Scan for the cell matching the given text and deliver its (x, y) coordinate at center. 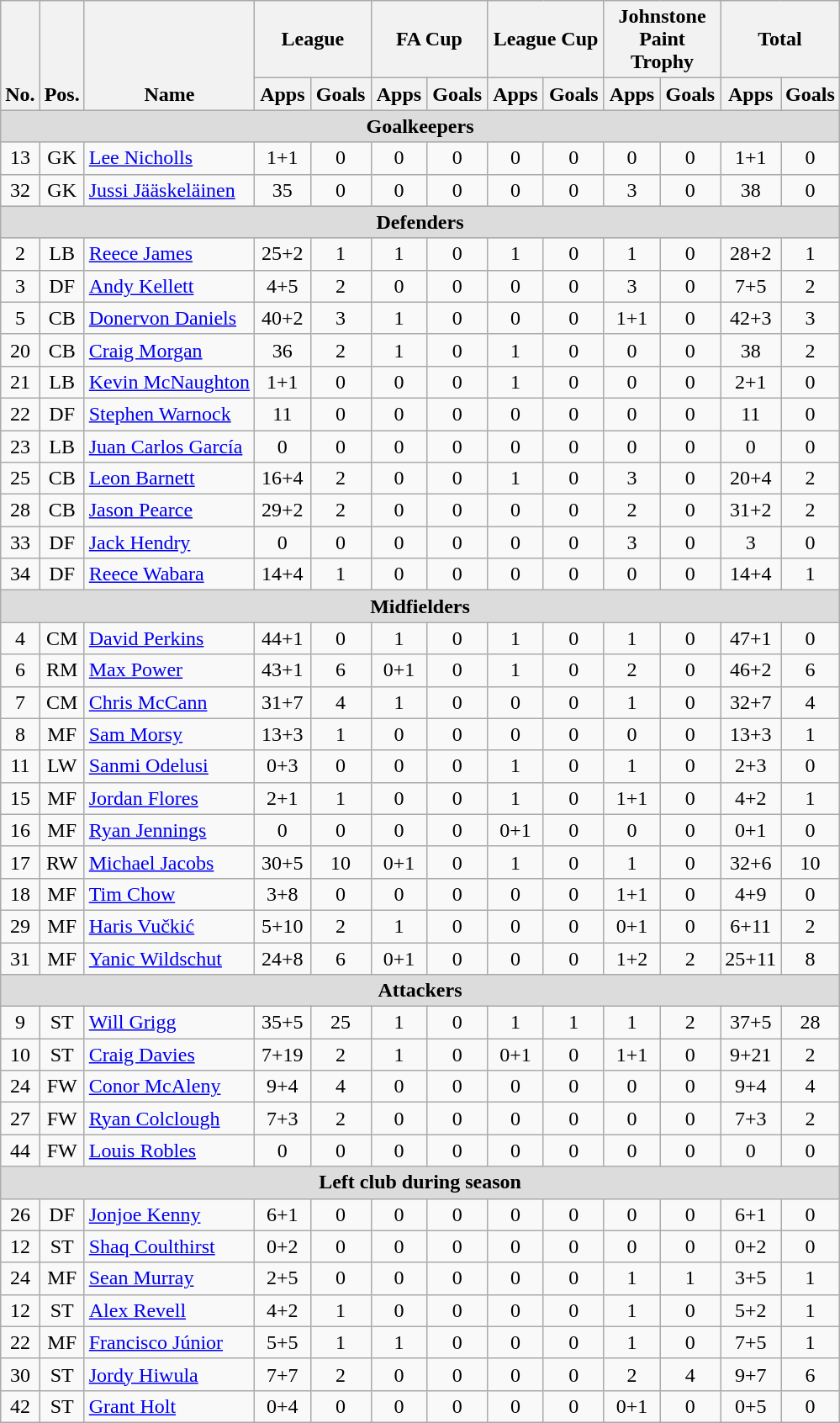
2+5 (283, 1278)
15 (20, 798)
25+2 (283, 254)
31+7 (283, 702)
Jordy Hiwula (169, 1374)
36 (283, 350)
Defenders (420, 222)
Sanmi Odelusi (169, 766)
20 (20, 350)
5+10 (283, 926)
Andy Kellett (169, 286)
Louis Robles (169, 1151)
16 (20, 830)
34 (20, 574)
Midfielders (420, 606)
28+2 (751, 254)
Grant Holt (169, 1406)
Chris McCann (169, 702)
23 (20, 447)
Max Power (169, 670)
24+8 (283, 958)
Alex Revell (169, 1310)
7+7 (283, 1374)
Will Grigg (169, 1023)
Jussi Jääskeläinen (169, 190)
7 (20, 702)
Leon Barnett (169, 479)
20+4 (751, 479)
4+9 (751, 894)
Jason Pearce (169, 510)
Michael Jacobs (169, 862)
0+4 (283, 1406)
13 (20, 158)
League (313, 40)
30 (20, 1374)
Reece James (169, 254)
42 (20, 1406)
25+11 (751, 958)
Ryan Colclough (169, 1119)
Craig Davies (169, 1055)
Lee Nicholls (169, 158)
35+5 (283, 1023)
33 (20, 542)
32 (20, 190)
47+1 (751, 638)
1+2 (632, 958)
2+3 (751, 766)
29 (20, 926)
21 (20, 382)
26 (20, 1214)
Juan Carlos García (169, 447)
16+4 (283, 479)
Shaq Coulthirst (169, 1246)
Pos. (62, 56)
0+5 (751, 1406)
Jonjoe Kenny (169, 1214)
35 (283, 190)
Donervon Daniels (169, 318)
Sam Morsy (169, 734)
29+2 (283, 510)
9+7 (751, 1374)
3+5 (751, 1278)
RM (62, 670)
Reece Wabara (169, 574)
6+11 (751, 926)
Jordan Flores (169, 798)
43+1 (283, 670)
Sean Murray (169, 1278)
Jack Hendry (169, 542)
Craig Morgan (169, 350)
Kevin McNaughton (169, 382)
5 (20, 318)
League Cup (547, 40)
40+2 (283, 318)
David Perkins (169, 638)
9 (20, 1023)
Yanic Wildschut (169, 958)
5+2 (751, 1310)
44+1 (283, 638)
FA Cup (429, 40)
Tim Chow (169, 894)
No. (20, 56)
0+3 (283, 766)
RW (62, 862)
32+7 (751, 702)
Conor McAleny (169, 1087)
27 (20, 1119)
42+3 (751, 318)
Ryan Jennings (169, 830)
Francisco Júnior (169, 1342)
Johnstone Paint Trophy (663, 40)
Goalkeepers (420, 126)
3+8 (283, 894)
46+2 (751, 670)
30+5 (283, 862)
Left club during season (420, 1182)
37+5 (751, 1023)
Attackers (420, 991)
32+6 (751, 862)
Total (780, 40)
7+19 (283, 1055)
17 (20, 862)
LW (62, 766)
4+5 (283, 286)
Haris Vučkić (169, 926)
18 (20, 894)
Stephen Warnock (169, 414)
9+21 (751, 1055)
44 (20, 1151)
5+5 (283, 1342)
31+2 (751, 510)
31 (20, 958)
Name (169, 56)
